From the cell containing the given text, extract its center point as [x, y] coordinate. 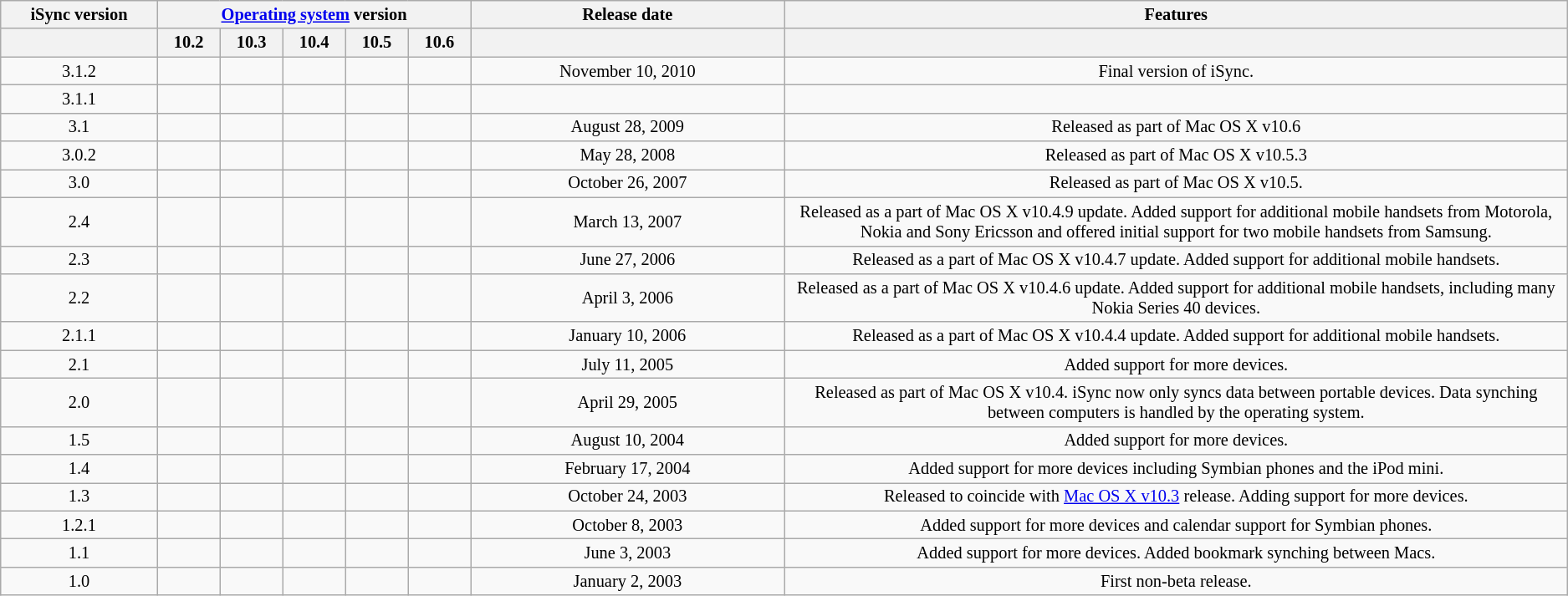
April 3, 2006 [627, 298]
2.1 [79, 364]
June 3, 2003 [627, 553]
Released as a part of Mac OS X v10.4.6 update. Added support for additional mobile handsets, including many Nokia Series 40 devices. [1176, 298]
Released as part of Mac OS X v10.5.3 [1176, 155]
10.6 [440, 43]
3.0.2 [79, 155]
March 13, 2007 [627, 222]
November 10, 2010 [627, 71]
1.3 [79, 497]
August 10, 2004 [627, 441]
1.5 [79, 441]
August 28, 2009 [627, 127]
Release date [627, 14]
Released as part of Mac OS X v10.5. [1176, 183]
10.4 [314, 43]
3.0 [79, 183]
Released as a part of Mac OS X v10.4.7 update. Added support for additional mobile handsets. [1176, 260]
3.1.1 [79, 99]
10.3 [251, 43]
Features [1176, 14]
Added support for more devices and calendar support for Symbian phones. [1176, 525]
1.4 [79, 469]
January 10, 2006 [627, 336]
Final version of iSync. [1176, 71]
Released as part of Mac OS X v10.6 [1176, 127]
Operating system version [314, 14]
1.0 [79, 581]
April 29, 2005 [627, 402]
2.3 [79, 260]
January 2, 2003 [627, 581]
3.1.2 [79, 71]
iSync version [79, 14]
May 28, 2008 [627, 155]
3.1 [79, 127]
2.1.1 [79, 336]
Added support for more devices including Symbian phones and the iPod mini. [1176, 469]
10.2 [189, 43]
October 26, 2007 [627, 183]
2.4 [79, 222]
Released to coincide with Mac OS X v10.3 release. Adding support for more devices. [1176, 497]
Added support for more devices. Added bookmark synching between Macs. [1176, 553]
October 8, 2003 [627, 525]
2.0 [79, 402]
Released as a part of Mac OS X v10.4.4 update. Added support for additional mobile handsets. [1176, 336]
June 27, 2006 [627, 260]
1.2.1 [79, 525]
October 24, 2003 [627, 497]
2.2 [79, 298]
1.1 [79, 553]
First non-beta release. [1176, 581]
February 17, 2004 [627, 469]
July 11, 2005 [627, 364]
10.5 [376, 43]
